Identify which cell holds the provided text, then report its (X, Y) central coordinate. 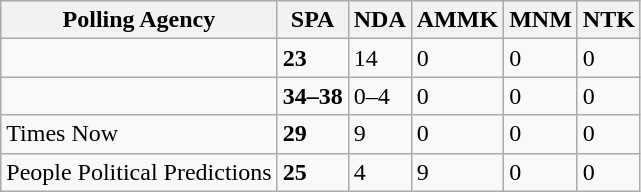
4 (380, 172)
0–4 (380, 96)
25 (312, 172)
34–38 (312, 96)
Times Now (139, 134)
AMMK (457, 20)
29 (312, 134)
MNM (541, 20)
NTK (608, 20)
23 (312, 58)
NDA (380, 20)
SPA (312, 20)
14 (380, 58)
Polling Agency (139, 20)
People Political Predictions (139, 172)
